From the cell containing the given text, extract its center point as [x, y] coordinate. 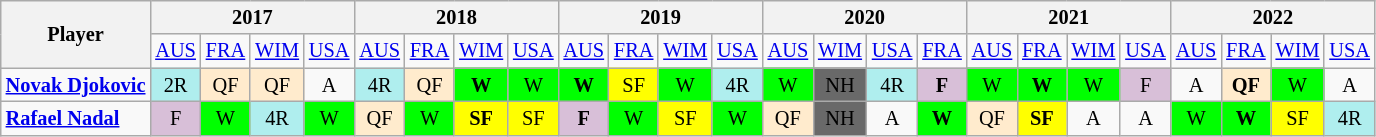
2020 [865, 17]
2018 [456, 17]
2021 [1069, 17]
Novak Djokovic [76, 85]
Rafael Nadal [76, 118]
2R [175, 85]
Player [76, 34]
2019 [661, 17]
2017 [252, 17]
2022 [1273, 17]
